From the cell containing the given text, extract its center point as (X, Y) coordinate. 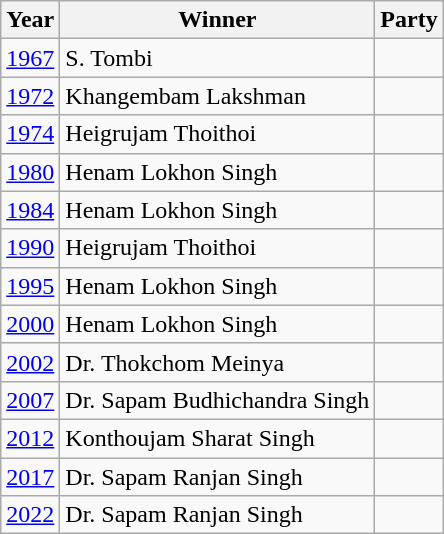
2022 (30, 515)
2012 (30, 438)
S. Tombi (218, 58)
1990 (30, 248)
1967 (30, 58)
2000 (30, 324)
2007 (30, 400)
Dr. Thokchom Meinya (218, 362)
Konthoujam Sharat Singh (218, 438)
1974 (30, 134)
2017 (30, 477)
Year (30, 20)
1980 (30, 172)
1995 (30, 286)
Dr. Sapam Budhichandra Singh (218, 400)
1984 (30, 210)
Winner (218, 20)
Party (409, 20)
1972 (30, 96)
2002 (30, 362)
Khangembam Lakshman (218, 96)
